Search for the cell housing the specified text and yield its (X, Y) center coordinate. 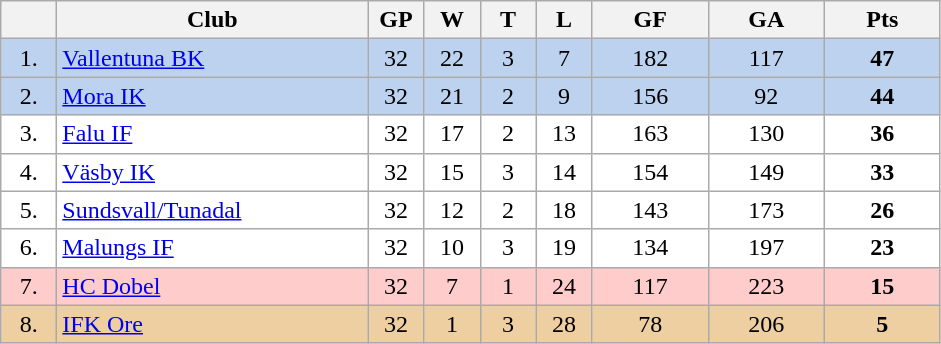
33 (882, 172)
154 (650, 172)
Vallentuna BK (212, 58)
36 (882, 134)
143 (650, 210)
8. (29, 324)
78 (650, 324)
IFK Ore (212, 324)
47 (882, 58)
Mora IK (212, 96)
182 (650, 58)
2. (29, 96)
18 (564, 210)
W (452, 20)
Sundsvall/Tunadal (212, 210)
7. (29, 286)
GF (650, 20)
173 (766, 210)
HC Dobel (212, 286)
223 (766, 286)
GP (396, 20)
5. (29, 210)
Club (212, 20)
28 (564, 324)
130 (766, 134)
GA (766, 20)
Väsby IK (212, 172)
44 (882, 96)
10 (452, 248)
134 (650, 248)
4. (29, 172)
13 (564, 134)
L (564, 20)
9 (564, 96)
Malungs IF (212, 248)
3. (29, 134)
206 (766, 324)
22 (452, 58)
92 (766, 96)
12 (452, 210)
Pts (882, 20)
1. (29, 58)
24 (564, 286)
26 (882, 210)
Falu IF (212, 134)
197 (766, 248)
19 (564, 248)
23 (882, 248)
156 (650, 96)
6. (29, 248)
149 (766, 172)
163 (650, 134)
5 (882, 324)
14 (564, 172)
21 (452, 96)
17 (452, 134)
T (508, 20)
